Scan for the cell matching the given text and deliver its (x, y) coordinate at center. 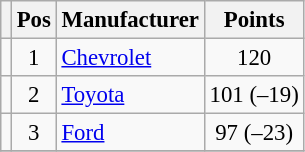
Pos (34, 20)
120 (254, 58)
Toyota (130, 95)
1 (34, 58)
Chevrolet (130, 58)
97 (–23) (254, 133)
101 (–19) (254, 95)
Ford (130, 133)
Points (254, 20)
Manufacturer (130, 20)
2 (34, 95)
3 (34, 133)
